For the text-containing cell, return its midpoint in [X, Y] coordinate format. 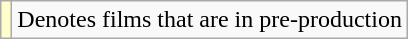
Denotes films that are in pre-production [210, 20]
